Locate the cell with the specified text and output its [x, y] center coordinate. 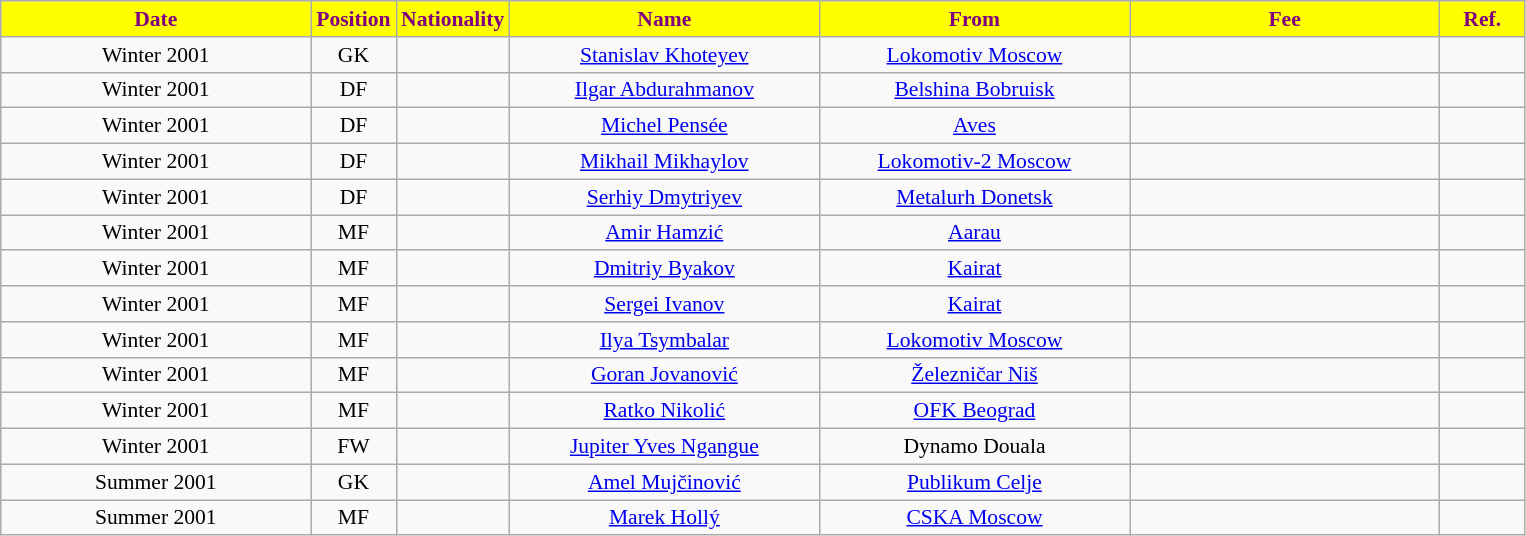
Stanislav Khoteyev [664, 55]
OFK Beograd [974, 411]
From [974, 19]
Mikhail Mikhaylov [664, 162]
Amir Hamzić [664, 233]
Dynamo Douala [974, 447]
Ilgar Abdurahmanov [664, 90]
Publikum Celje [974, 482]
Position [354, 19]
Belshina Bobruisk [974, 90]
Ilya Tsymbalar [664, 340]
Lokomotiv-2 Moscow [974, 162]
Metalurh Donetsk [974, 197]
Amel Mujčinović [664, 482]
Michel Pensée [664, 126]
Železničar Niš [974, 375]
Fee [1285, 19]
Name [664, 19]
FW [354, 447]
Ratko Nikolić [664, 411]
Sergei Ivanov [664, 304]
Nationality [452, 19]
Date [156, 19]
CSKA Moscow [974, 518]
Aves [974, 126]
Jupiter Yves Ngangue [664, 447]
Ref. [1482, 19]
Dmitriy Byakov [664, 269]
Marek Hollý [664, 518]
Serhiy Dmytriyev [664, 197]
Goran Jovanović [664, 375]
Aarau [974, 233]
